Pinpoint the cell where the given text exists, returning its [x, y] midpoint coordinate. 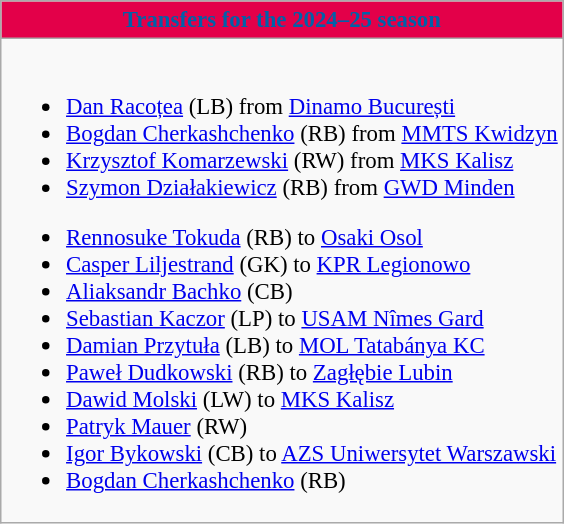
Transfers for the 2024–25 season [282, 20]
